Locate the cell with the specified text and output its (X, Y) center coordinate. 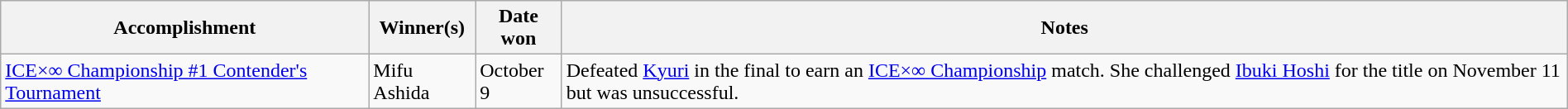
ICE×∞ Championship #1 Contender's Tournament (185, 81)
Accomplishment (185, 28)
October 9 (519, 81)
Winner(s) (422, 28)
Mifu Ashida (422, 81)
Notes (1064, 28)
Defeated Kyuri in the final to earn an ICE×∞ Championship match. She challenged Ibuki Hoshi for the title on November 11 but was unsuccessful. (1064, 81)
Date won (519, 28)
